Identify which cell holds the provided text, then report its [x, y] central coordinate. 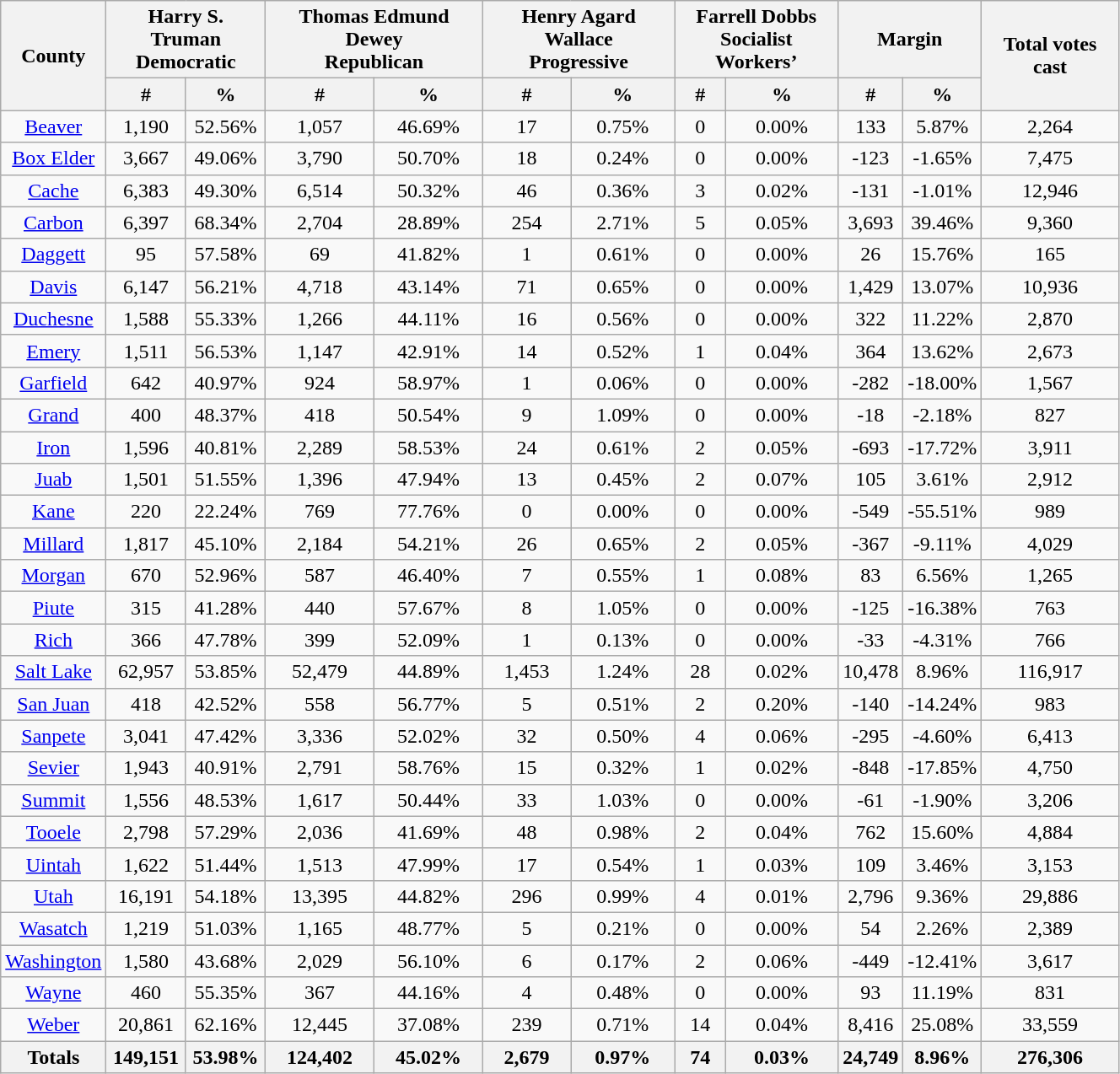
52,479 [320, 672]
0.97% [622, 1057]
Washington [54, 960]
44.11% [428, 319]
0.51% [622, 704]
0.71% [622, 1025]
-1.90% [943, 800]
0.24% [622, 158]
San Juan [54, 704]
-61 [870, 800]
37.08% [428, 1025]
57.29% [225, 832]
56.10% [428, 960]
22.24% [225, 512]
1,511 [146, 351]
2,036 [320, 832]
-848 [870, 768]
Tooele [54, 832]
12,946 [1051, 191]
1,265 [1051, 576]
41.28% [225, 608]
Iron [54, 448]
-449 [870, 960]
-17.85% [943, 768]
44.89% [428, 672]
10,478 [870, 672]
40.97% [225, 383]
366 [146, 640]
133 [870, 126]
0.08% [781, 576]
1,057 [320, 126]
45.02% [428, 1057]
13.07% [943, 287]
13 [526, 480]
Harry S. TrumanDemocratic [186, 40]
16,191 [146, 896]
77.76% [428, 512]
15.76% [943, 255]
0.54% [622, 864]
69 [320, 255]
Davis [54, 287]
3,911 [1051, 448]
-282 [870, 383]
0.36% [622, 191]
Millard [54, 544]
56.77% [428, 704]
46.69% [428, 126]
8,416 [870, 1025]
-18.00% [943, 383]
642 [146, 383]
1,501 [146, 480]
50.70% [428, 158]
6,147 [146, 287]
58.97% [428, 383]
2.26% [943, 928]
49.30% [225, 191]
2,264 [1051, 126]
1,588 [146, 319]
51.03% [225, 928]
0.13% [622, 640]
62,957 [146, 672]
39.46% [943, 223]
0.98% [622, 832]
1,147 [320, 351]
763 [1051, 608]
Farrell DobbsSocialist Workers’ [757, 40]
1,429 [870, 287]
52.02% [428, 736]
54.18% [225, 896]
29,886 [1051, 896]
0.50% [622, 736]
3,790 [320, 158]
56.21% [225, 287]
2,679 [526, 1057]
165 [1051, 255]
-2.18% [943, 415]
322 [870, 319]
33,559 [1051, 1025]
-1.01% [943, 191]
42.91% [428, 351]
43.14% [428, 287]
55.33% [225, 319]
55.35% [225, 993]
16 [526, 319]
48.53% [225, 800]
2,796 [870, 896]
Totals [54, 1057]
20,861 [146, 1025]
2,704 [320, 223]
3,206 [1051, 800]
47.94% [428, 480]
28.89% [428, 223]
2,184 [320, 544]
62.16% [225, 1025]
989 [1051, 512]
13.62% [943, 351]
0.07% [781, 480]
440 [320, 608]
10,936 [1051, 287]
-17.72% [943, 448]
1,580 [146, 960]
Henry Agard WallaceProgressive [579, 40]
7 [526, 576]
827 [1051, 415]
Wasatch [54, 928]
3,153 [1051, 864]
9 [526, 415]
-123 [870, 158]
48.77% [428, 928]
44.82% [428, 896]
Grand [54, 415]
6,383 [146, 191]
Kane [54, 512]
Duchesne [54, 319]
93 [870, 993]
32 [526, 736]
-12.41% [943, 960]
Daggett [54, 255]
6,397 [146, 223]
52.96% [225, 576]
1,219 [146, 928]
1.09% [622, 415]
54 [870, 928]
4,750 [1051, 768]
220 [146, 512]
40.81% [225, 448]
3.61% [943, 480]
367 [320, 993]
105 [870, 480]
4,029 [1051, 544]
1,943 [146, 768]
0.20% [781, 704]
924 [320, 383]
-55.51% [943, 512]
52.09% [428, 640]
41.69% [428, 832]
-33 [870, 640]
3,041 [146, 736]
2,798 [146, 832]
3,617 [1051, 960]
1,817 [146, 544]
-549 [870, 512]
15 [526, 768]
51.44% [225, 864]
670 [146, 576]
3,336 [320, 736]
400 [146, 415]
1,596 [146, 448]
Summit [54, 800]
2,912 [1051, 480]
0.17% [622, 960]
1,165 [320, 928]
12,445 [320, 1025]
1,513 [320, 864]
-1.65% [943, 158]
2,289 [320, 448]
46 [526, 191]
1.24% [622, 672]
95 [146, 255]
2,673 [1051, 351]
49.06% [225, 158]
149,151 [146, 1057]
Carbon [54, 223]
Thomas Edmund DeweyRepublican [374, 40]
Cache [54, 191]
24 [526, 448]
364 [870, 351]
Rich [54, 640]
3,693 [870, 223]
-693 [870, 448]
40.91% [225, 768]
42.52% [225, 704]
Sevier [54, 768]
41.82% [428, 255]
7,475 [1051, 158]
0.75% [622, 126]
1.05% [622, 608]
57.67% [428, 608]
8 [526, 608]
51.55% [225, 480]
4,718 [320, 287]
587 [320, 576]
Morgan [54, 576]
1,266 [320, 319]
11.22% [943, 319]
57.58% [225, 255]
1,567 [1051, 383]
5.87% [943, 126]
56.53% [225, 351]
28 [700, 672]
Weber [54, 1025]
2,870 [1051, 319]
276,306 [1051, 1057]
-16.38% [943, 608]
71 [526, 287]
-4.60% [943, 736]
48.37% [225, 415]
68.34% [225, 223]
0.32% [622, 768]
Piute [54, 608]
Uintah [54, 864]
3.46% [943, 864]
45.10% [225, 544]
Total votes cast [1051, 56]
11.19% [943, 993]
460 [146, 993]
-4.31% [943, 640]
239 [526, 1025]
-367 [870, 544]
-9.11% [943, 544]
Margin [910, 40]
Garfield [54, 383]
558 [320, 704]
74 [700, 1057]
-295 [870, 736]
762 [870, 832]
315 [146, 608]
766 [1051, 640]
0.56% [622, 319]
33 [526, 800]
124,402 [320, 1057]
6,514 [320, 191]
46.40% [428, 576]
44.16% [428, 993]
Utah [54, 896]
-140 [870, 704]
2,389 [1051, 928]
50.54% [428, 415]
1,396 [320, 480]
2,791 [320, 768]
Juab [54, 480]
Beaver [54, 126]
83 [870, 576]
50.32% [428, 191]
43.68% [225, 960]
1,556 [146, 800]
48 [526, 832]
4,884 [1051, 832]
1,190 [146, 126]
24,749 [870, 1057]
0.99% [622, 896]
15.60% [943, 832]
54.21% [428, 544]
53.85% [225, 672]
58.76% [428, 768]
47.99% [428, 864]
47.78% [225, 640]
Emery [54, 351]
6,413 [1051, 736]
6 [526, 960]
831 [1051, 993]
18 [526, 158]
53.98% [225, 1057]
3 [700, 191]
52.56% [225, 126]
58.53% [428, 448]
109 [870, 864]
0.55% [622, 576]
1,622 [146, 864]
2,029 [320, 960]
0.21% [622, 928]
Box Elder [54, 158]
9,360 [1051, 223]
0.45% [622, 480]
1,453 [526, 672]
983 [1051, 704]
0.52% [622, 351]
0.01% [781, 896]
50.44% [428, 800]
Salt Lake [54, 672]
116,917 [1051, 672]
2.71% [622, 223]
1,617 [320, 800]
Sanpete [54, 736]
-131 [870, 191]
County [54, 56]
13,395 [320, 896]
6.56% [943, 576]
296 [526, 896]
-14.24% [943, 704]
0.48% [622, 993]
9.36% [943, 896]
Wayne [54, 993]
47.42% [225, 736]
-18 [870, 415]
399 [320, 640]
1.03% [622, 800]
3,667 [146, 158]
769 [320, 512]
254 [526, 223]
-125 [870, 608]
25.08% [943, 1025]
